Capture the cell that displays the provided text and extract its (x, y) central coordinate. 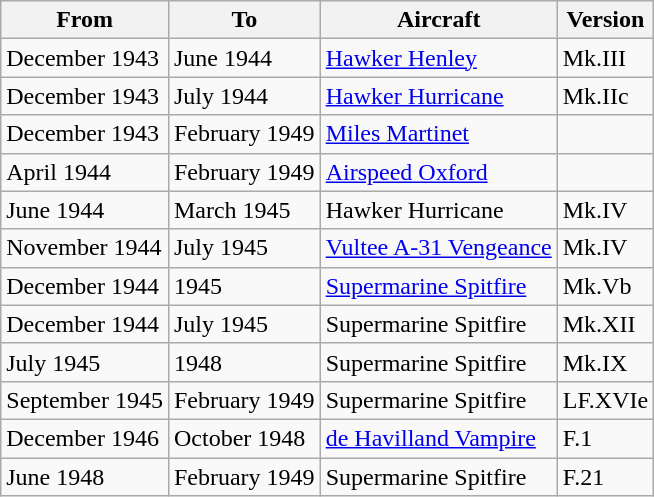
de Havilland Vampire (438, 438)
Vultee A-31 Vengeance (438, 248)
1945 (244, 286)
Mk.XII (605, 324)
1948 (244, 362)
Airspeed Oxford (438, 172)
From (85, 20)
Hawker Henley (438, 58)
March 1945 (244, 210)
F.21 (605, 477)
Version (605, 20)
Mk.III (605, 58)
Aircraft (438, 20)
September 1945 (85, 400)
April 1944 (85, 172)
October 1948 (244, 438)
December 1946 (85, 438)
Miles Martinet (438, 134)
November 1944 (85, 248)
July 1944 (244, 96)
LF.XVIe (605, 400)
Mk.Vb (605, 286)
Mk.IX (605, 362)
To (244, 20)
Mk.IIc (605, 96)
June 1948 (85, 477)
F.1 (605, 438)
